Detect which cell encompasses the target text, then output its (X, Y) center coordinate. 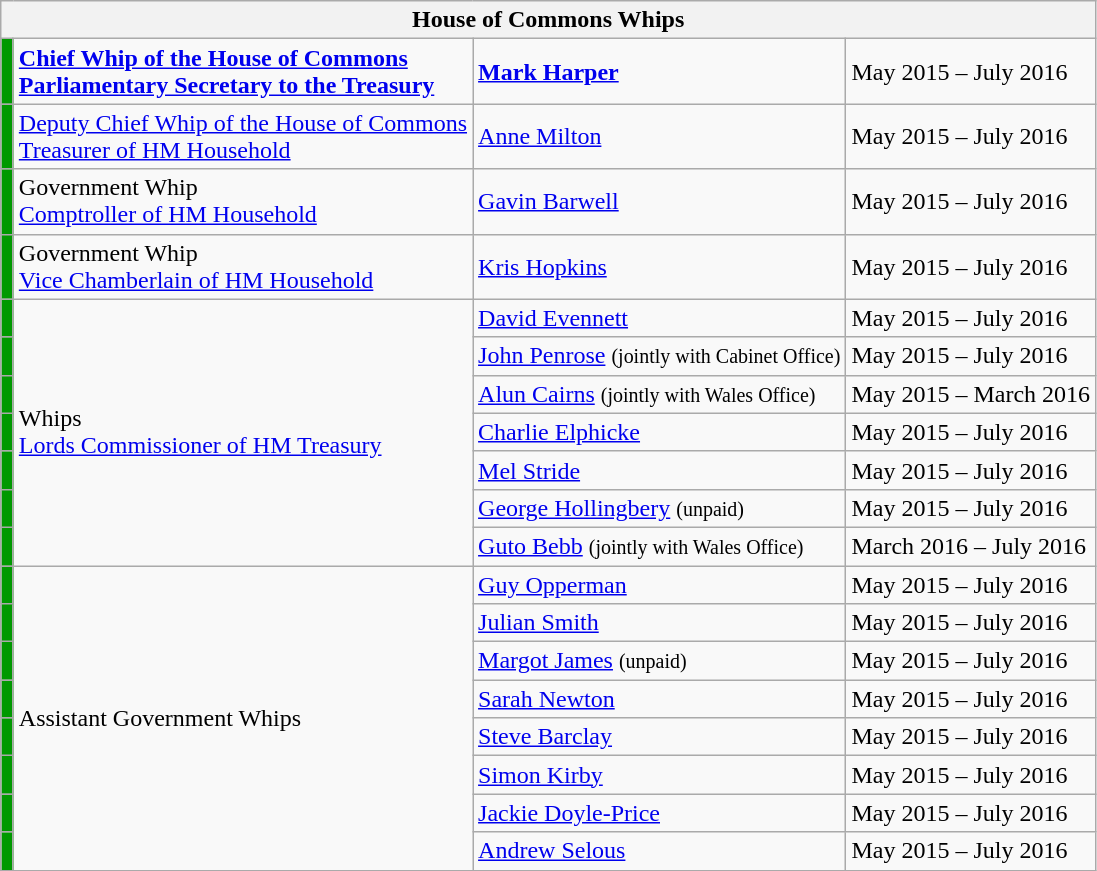
Assistant Government Whips (242, 718)
Mark Harper (660, 72)
Guy Opperman (660, 585)
Mel Stride (660, 470)
Guto Bebb (jointly with Wales Office) (660, 546)
Charlie Elphicke (660, 432)
Sarah Newton (660, 699)
Gavin Barwell (660, 202)
May 2015 – March 2016 (971, 394)
March 2016 – July 2016 (971, 546)
Chief Whip of the House of CommonsParliamentary Secretary to the Treasury (242, 72)
George Hollingbery (unpaid) (660, 508)
Deputy Chief Whip of the House of CommonsTreasurer of HM Household (242, 136)
Kris Hopkins (660, 266)
Margot James (unpaid) (660, 661)
Government WhipVice Chamberlain of HM Household (242, 266)
David Evennett (660, 318)
John Penrose (jointly with Cabinet Office) (660, 356)
Jackie Doyle-Price (660, 813)
Anne Milton (660, 136)
House of Commons Whips (548, 20)
Julian Smith (660, 623)
Andrew Selous (660, 851)
WhipsLords Commissioner of HM Treasury (242, 432)
Steve Barclay (660, 737)
Alun Cairns (jointly with Wales Office) (660, 394)
Government WhipComptroller of HM Household (242, 202)
Simon Kirby (660, 775)
